Locate the cell with the specified text and output its (x, y) center coordinate. 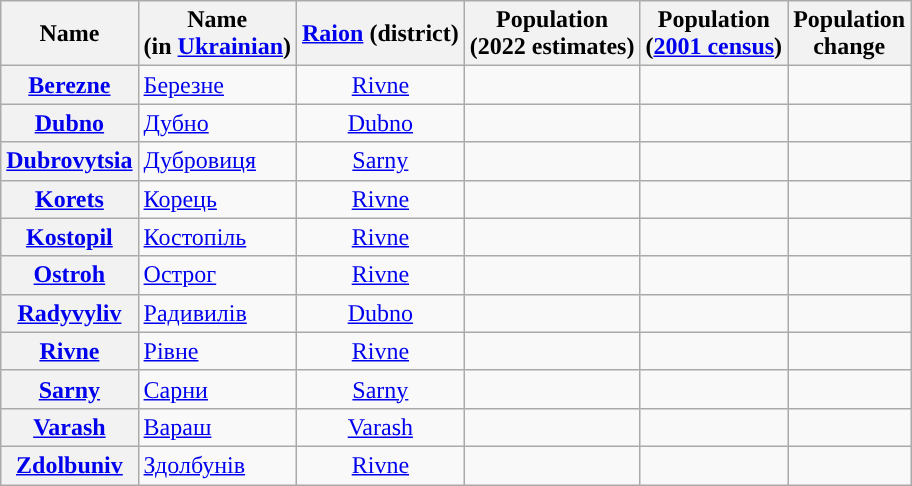
Березне (217, 85)
Корець (217, 199)
Здолбунів (217, 465)
Populationchange (850, 34)
Berezne (70, 85)
Рівне (217, 351)
Zdolbuniv (70, 465)
Radyvyliv (70, 313)
Дубно (217, 123)
Острог (217, 275)
Korets (70, 199)
Ostroh (70, 275)
Дубровиця (217, 161)
Name(in Ukrainian) (217, 34)
Population(2001 census) (714, 34)
Вараш (217, 427)
Raion (district) (381, 34)
Сарни (217, 389)
Name (70, 34)
Population(2022 estimates) (552, 34)
Kostopil (70, 237)
Костопіль (217, 237)
Радивилів (217, 313)
Dubrovytsia (70, 161)
